Detect which cell encompasses the target text, then output its (x, y) center coordinate. 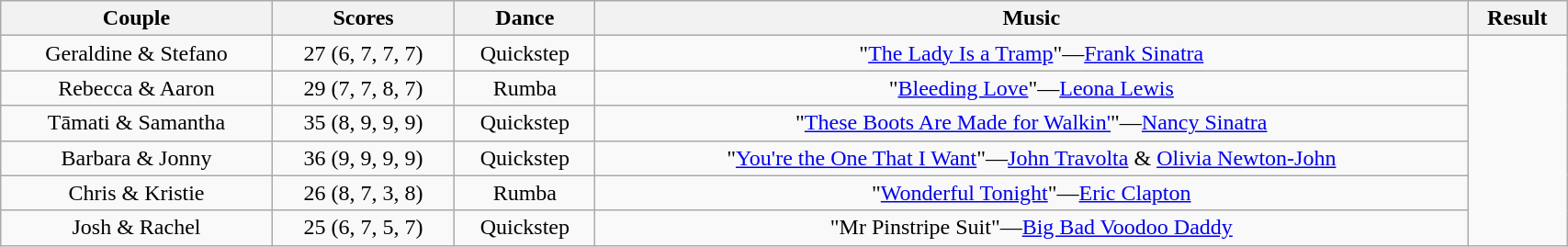
"These Boots Are Made for Walkin'"—Nancy Sinatra (1032, 123)
Geraldine & Stefano (136, 53)
Couple (136, 18)
Barbara & Jonny (136, 158)
Scores (364, 18)
"Mr Pinstripe Suit"—Big Bad Voodoo Daddy (1032, 228)
Dance (525, 18)
27 (6, 7, 7, 7) (364, 53)
Music (1032, 18)
Chris & Kristie (136, 193)
29 (7, 7, 8, 7) (364, 88)
"The Lady Is a Tramp"—Frank Sinatra (1032, 53)
Tāmati & Samantha (136, 123)
Rebecca & Aaron (136, 88)
"Wonderful Tonight"—Eric Clapton (1032, 193)
36 (9, 9, 9, 9) (364, 158)
25 (6, 7, 5, 7) (364, 228)
"Bleeding Love"—Leona Lewis (1032, 88)
Josh & Rachel (136, 228)
26 (8, 7, 3, 8) (364, 193)
35 (8, 9, 9, 9) (364, 123)
Result (1517, 18)
"You're the One That I Want"—John Travolta & Olivia Newton-John (1032, 158)
